Capture the cell that displays the provided text and extract its [X, Y] central coordinate. 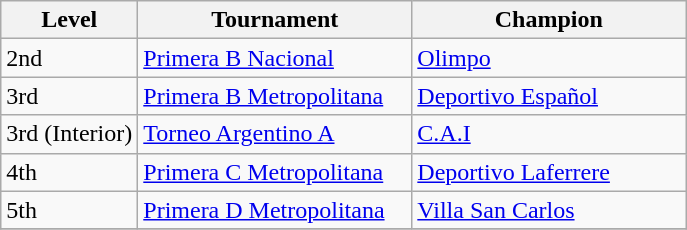
Deportivo Laferrere [549, 172]
Primera B Metropolitana [275, 96]
Villa San Carlos [549, 210]
5th [70, 210]
Primera B Nacional [275, 58]
Primera C Metropolitana [275, 172]
Level [70, 20]
Olimpo [549, 58]
Tournament [275, 20]
Champion [549, 20]
4th [70, 172]
C.A.I [549, 134]
3rd (Interior) [70, 134]
Deportivo Español [549, 96]
Torneo Argentino A [275, 134]
2nd [70, 58]
3rd [70, 96]
Primera D Metropolitana [275, 210]
